For the text-containing cell, return its midpoint in [x, y] coordinate format. 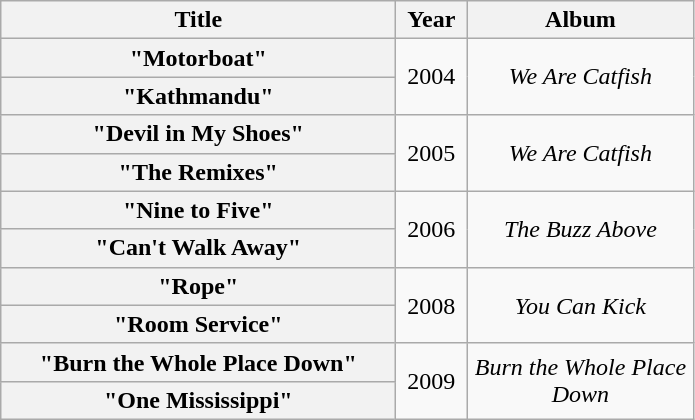
Album [580, 20]
2008 [432, 305]
"Motorboat" [198, 58]
2006 [432, 229]
2004 [432, 77]
"Rope" [198, 286]
"Can't Walk Away" [198, 248]
2005 [432, 153]
"Burn the Whole Place Down" [198, 362]
2009 [432, 381]
You Can Kick [580, 305]
Year [432, 20]
"The Remixes" [198, 172]
"Devil in My Shoes" [198, 134]
The Buzz Above [580, 229]
"Nine to Five" [198, 210]
Burn the Whole Place Down [580, 381]
Title [198, 20]
"Kathmandu" [198, 96]
"One Mississippi" [198, 400]
"Room Service" [198, 324]
